Identify which cell holds the provided text, then report its [X, Y] central coordinate. 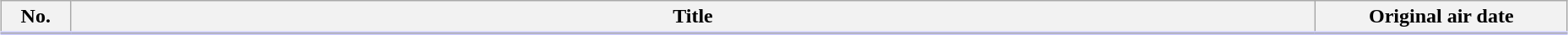
Original air date [1441, 17]
Title [693, 17]
No. [35, 17]
